Locate the cell with the specified text and output its (x, y) center coordinate. 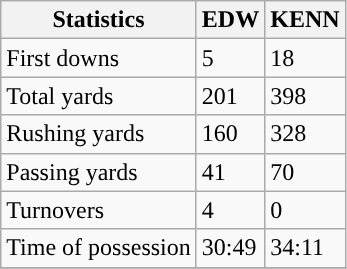
Statistics (99, 20)
30:49 (230, 248)
34:11 (305, 248)
5 (230, 58)
201 (230, 96)
4 (230, 210)
0 (305, 210)
160 (230, 134)
70 (305, 172)
Time of possession (99, 248)
18 (305, 58)
41 (230, 172)
Passing yards (99, 172)
First downs (99, 58)
Total yards (99, 96)
KENN (305, 20)
Turnovers (99, 210)
Rushing yards (99, 134)
398 (305, 96)
328 (305, 134)
EDW (230, 20)
